Extract the [x, y] coordinate from the center of the cell holding the provided text.  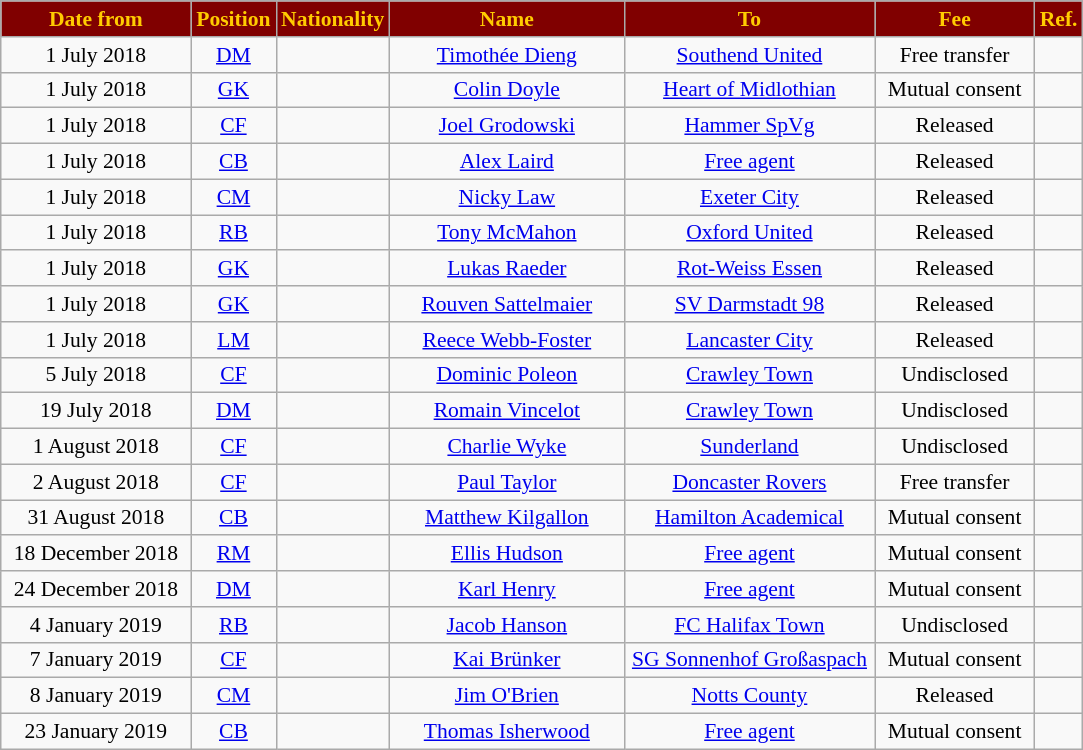
To [749, 19]
Ref. [1059, 19]
Nicky Law [506, 197]
Doncaster Rovers [749, 482]
Oxford United [749, 233]
Position [234, 19]
Timothée Dieng [506, 55]
Tony McMahon [506, 233]
Joel Grodowski [506, 126]
Hamilton Academical [749, 518]
Sunderland [749, 447]
Karl Henry [506, 589]
Jim O'Brien [506, 696]
Lukas Raeder [506, 269]
Lancaster City [749, 340]
Thomas Isherwood [506, 732]
Charlie Wyke [506, 447]
SG Sonnenhof Großaspach [749, 660]
2 August 2018 [96, 482]
Nationality [332, 19]
Dominic Poleon [506, 375]
1 August 2018 [96, 447]
Rouven Sattelmaier [506, 304]
5 July 2018 [96, 375]
Southend United [749, 55]
7 January 2019 [96, 660]
18 December 2018 [96, 554]
Rot-Weiss Essen [749, 269]
Alex Laird [506, 162]
4 January 2019 [96, 625]
24 December 2018 [96, 589]
Heart of Midlothian [749, 90]
LM [234, 340]
Name [506, 19]
Kai Brünker [506, 660]
Date from [96, 19]
SV Darmstadt 98 [749, 304]
31 August 2018 [96, 518]
8 January 2019 [96, 696]
Fee [955, 19]
Exeter City [749, 197]
Ellis Hudson [506, 554]
Colin Doyle [506, 90]
Notts County [749, 696]
Jacob Hanson [506, 625]
Hammer SpVg [749, 126]
19 July 2018 [96, 411]
Matthew Kilgallon [506, 518]
Paul Taylor [506, 482]
Reece Webb-Foster [506, 340]
FC Halifax Town [749, 625]
23 January 2019 [96, 732]
RM [234, 554]
Romain Vincelot [506, 411]
